Search for the cell housing the specified text and yield its [x, y] center coordinate. 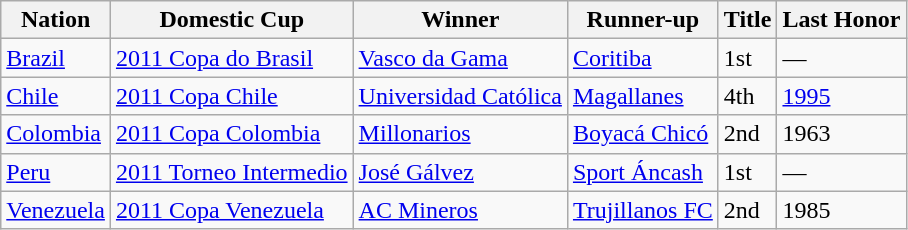
Venezuela [56, 210]
José Gálvez [460, 172]
Magallanes [642, 96]
Vasco da Gama [460, 58]
Peru [56, 172]
2011 Copa do Brasil [232, 58]
Universidad Católica [460, 96]
Trujillanos FC [642, 210]
4th [748, 96]
1985 [842, 210]
2011 Copa Venezuela [232, 210]
AC Mineros [460, 210]
Title [748, 20]
Sport Áncash [642, 172]
Nation [56, 20]
Runner-up [642, 20]
2011 Copa Colombia [232, 134]
Winner [460, 20]
Domestic Cup [232, 20]
Colombia [56, 134]
1995 [842, 96]
Brazil [56, 58]
Boyacá Chicó [642, 134]
Millonarios [460, 134]
Chile [56, 96]
2011 Copa Chile [232, 96]
Coritiba [642, 58]
2011 Torneo Intermedio [232, 172]
1963 [842, 134]
Last Honor [842, 20]
